Determine the [X, Y] coordinate at the center of the cell enclosing the given text.  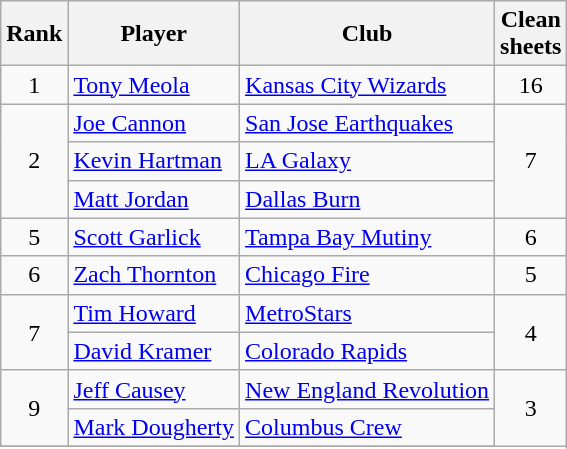
San Jose Earthquakes [368, 123]
Kevin Hartman [154, 161]
Kansas City Wizards [368, 85]
Club [368, 34]
Joe Cannon [154, 123]
Tony Meola [154, 85]
Colorado Rapids [368, 351]
Dallas Burn [368, 199]
Matt Jordan [154, 199]
Columbus Crew [368, 427]
David Kramer [154, 351]
LA Galaxy [368, 161]
4 [531, 332]
Player [154, 34]
1 [34, 85]
Rank [34, 34]
Tim Howard [154, 313]
16 [531, 85]
9 [34, 408]
Mark Dougherty [154, 427]
Zach Thornton [154, 275]
Cleansheets [531, 34]
Jeff Causey [154, 389]
MetroStars [368, 313]
Tampa Bay Mutiny [368, 237]
New England Revolution [368, 389]
Chicago Fire [368, 275]
2 [34, 161]
3 [531, 408]
Scott Garlick [154, 237]
